For the text-containing cell, return its midpoint in [X, Y] coordinate format. 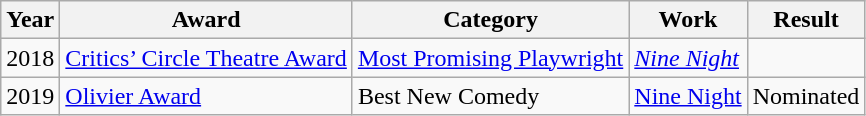
Category [490, 20]
Critics’ Circle Theatre Award [206, 58]
Result [806, 20]
2018 [30, 58]
Most Promising Playwright [490, 58]
Award [206, 20]
Nominated [806, 96]
Best New Comedy [490, 96]
Olivier Award [206, 96]
2019 [30, 96]
Year [30, 20]
Work [688, 20]
